Locate the cell with the specified text and output its (x, y) center coordinate. 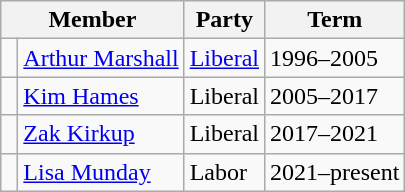
Labor (224, 172)
2017–2021 (335, 134)
2021–present (335, 172)
Term (335, 20)
Zak Kirkup (101, 134)
Lisa Munday (101, 172)
2005–2017 (335, 96)
Member (92, 20)
Party (224, 20)
Kim Hames (101, 96)
Arthur Marshall (101, 58)
1996–2005 (335, 58)
